Determine the [X, Y] coordinate at the center of the cell enclosing the given text.  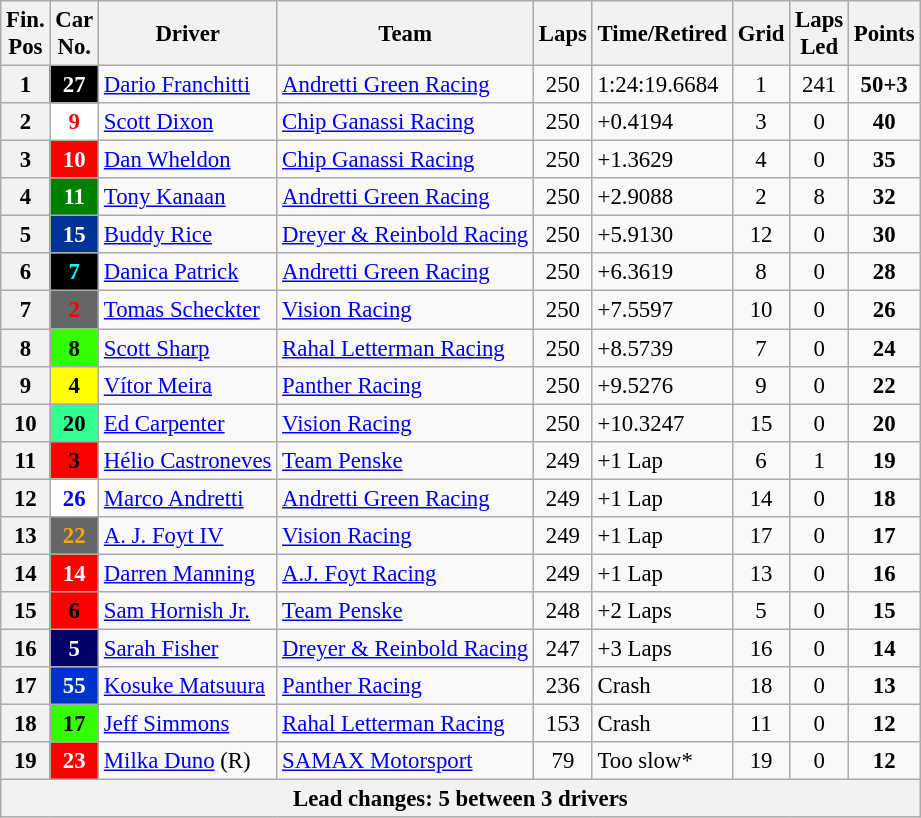
Laps [564, 34]
55 [74, 686]
+9.5276 [662, 385]
Tomas Scheckter [188, 310]
Grid [760, 34]
248 [564, 611]
Tony Kanaan [188, 197]
Vítor Meira [188, 385]
Sarah Fisher [188, 648]
+5.9130 [662, 235]
+2.9088 [662, 197]
+10.3247 [662, 423]
35 [884, 160]
Points [884, 34]
32 [884, 197]
LapsLed [820, 34]
Milka Duno (R) [188, 761]
+0.4194 [662, 122]
247 [564, 648]
50+3 [884, 85]
+8.5739 [662, 348]
Ed Carpenter [188, 423]
Buddy Rice [188, 235]
Kosuke Matsuura [188, 686]
Dan Wheldon [188, 160]
Dario Franchitti [188, 85]
Scott Sharp [188, 348]
Sam Hornish Jr. [188, 611]
+2 Laps [662, 611]
Fin.Pos [26, 34]
1:24:19.6684 [662, 85]
CarNo. [74, 34]
Lead changes: 5 between 3 drivers [460, 799]
Too slow* [662, 761]
241 [820, 85]
A.J. Foyt Racing [406, 573]
+1.3629 [662, 160]
+3 Laps [662, 648]
+7.5597 [662, 310]
Time/Retired [662, 34]
A. J. Foyt IV [188, 536]
SAMAX Motorsport [406, 761]
79 [564, 761]
Hélio Castroneves [188, 460]
Driver [188, 34]
30 [884, 235]
236 [564, 686]
23 [74, 761]
153 [564, 724]
Danica Patrick [188, 273]
+6.3619 [662, 273]
Jeff Simmons [188, 724]
24 [884, 348]
Team [406, 34]
Scott Dixon [188, 122]
Darren Manning [188, 573]
27 [74, 85]
Marco Andretti [188, 498]
28 [884, 273]
40 [884, 122]
